Identify which cell holds the provided text, then report its [X, Y] central coordinate. 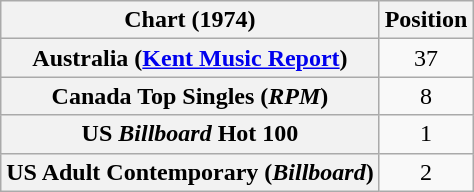
Position [426, 20]
1 [426, 134]
8 [426, 96]
Canada Top Singles (RPM) [190, 96]
2 [426, 172]
US Adult Contemporary (Billboard) [190, 172]
37 [426, 58]
Chart (1974) [190, 20]
US Billboard Hot 100 [190, 134]
Australia (Kent Music Report) [190, 58]
